From the cell containing the given text, extract its center point as (x, y) coordinate. 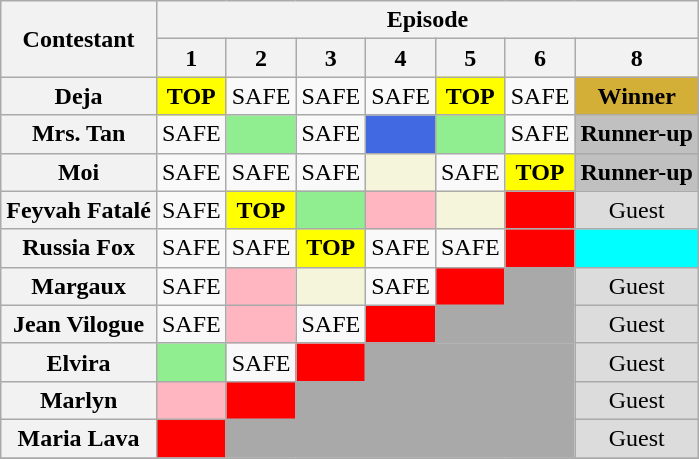
1 (191, 58)
Moi (79, 172)
3 (331, 58)
Contestant (79, 39)
Feyvah Fatalé (79, 210)
Russia Fox (79, 248)
5 (470, 58)
Marlyn (79, 400)
4 (401, 58)
Elvira (79, 362)
Maria Lava (79, 438)
Mrs. Tan (79, 134)
Deja (79, 96)
Margaux (79, 286)
Winner (637, 96)
8 (637, 58)
Jean Vilogue (79, 324)
Episode (427, 20)
6 (540, 58)
2 (261, 58)
